Detect which cell encompasses the target text, then output its (x, y) center coordinate. 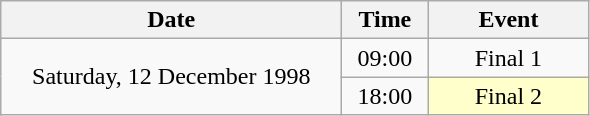
Date (172, 20)
Time (385, 20)
18:00 (385, 96)
Saturday, 12 December 1998 (172, 77)
Event (508, 20)
Final 2 (508, 96)
09:00 (385, 58)
Final 1 (508, 58)
